Locate the cell with the specified text and output its (X, Y) center coordinate. 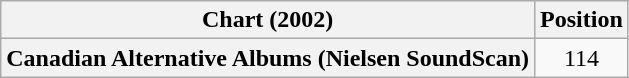
Chart (2002) (268, 20)
Position (582, 20)
Canadian Alternative Albums (Nielsen SoundScan) (268, 58)
114 (582, 58)
